Detect which cell encompasses the target text, then output its [X, Y] center coordinate. 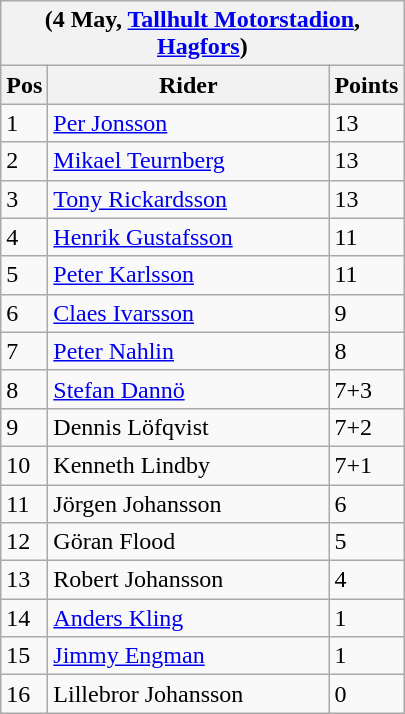
Rider [188, 85]
Dennis Löfqvist [188, 427]
Pos [24, 85]
7+1 [366, 465]
Mikael Teurnberg [188, 161]
0 [366, 694]
14 [24, 618]
Per Jonsson [188, 123]
2 [24, 161]
Kenneth Lindby [188, 465]
Jimmy Engman [188, 656]
10 [24, 465]
Jörgen Johansson [188, 503]
Göran Flood [188, 542]
7 [24, 351]
(4 May, Tallhult Motorstadion, Hagfors) [202, 34]
Anders Kling [188, 618]
Henrik Gustafsson [188, 237]
Tony Rickardsson [188, 199]
Robert Johansson [188, 580]
Lillebror Johansson [188, 694]
Stefan Dannö [188, 389]
12 [24, 542]
16 [24, 694]
7+2 [366, 427]
3 [24, 199]
Peter Nahlin [188, 351]
Points [366, 85]
15 [24, 656]
Claes Ivarsson [188, 313]
Peter Karlsson [188, 275]
7+3 [366, 389]
